From the cell containing the given text, extract its center point as [X, Y] coordinate. 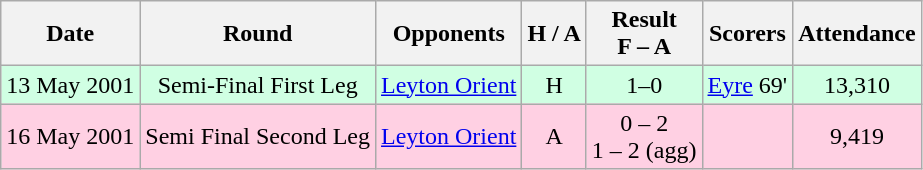
ResultF – A [644, 34]
16 May 2001 [70, 136]
H / A [554, 34]
Opponents [449, 34]
9,419 [857, 136]
Scorers [748, 34]
Semi Final Second Leg [258, 136]
Semi-Final First Leg [258, 85]
Date [70, 34]
H [554, 85]
0 – 2 1 – 2 (agg) [644, 136]
A [554, 136]
13,310 [857, 85]
Round [258, 34]
1–0 [644, 85]
Eyre 69' [748, 85]
13 May 2001 [70, 85]
Attendance [857, 34]
